For the text-containing cell, return its midpoint in (x, y) coordinate format. 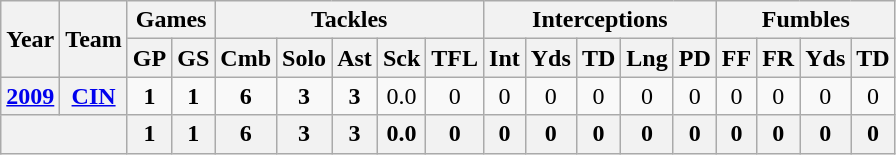
FR (778, 58)
Team (94, 39)
TFL (455, 58)
Ast (355, 58)
Solo (304, 58)
Sck (401, 58)
2009 (30, 96)
GP (149, 58)
Tackles (350, 20)
Int (505, 58)
FF (736, 58)
Interceptions (600, 20)
Year (30, 39)
CIN (94, 96)
Fumbles (806, 20)
GS (194, 58)
Lng (647, 58)
Cmb (246, 58)
PD (694, 58)
Games (170, 20)
